Find where the given text appears and provide that cell's center as [X, Y] coordinate. 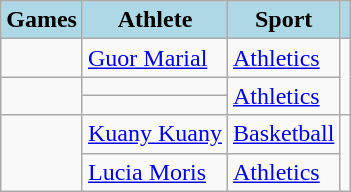
Kuany Kuany [154, 134]
Sport [284, 20]
Games [42, 20]
Basketball [284, 134]
Guor Marial [154, 58]
Lucia Moris [154, 172]
Athlete [154, 20]
